Scan for the cell matching the given text and deliver its (x, y) coordinate at center. 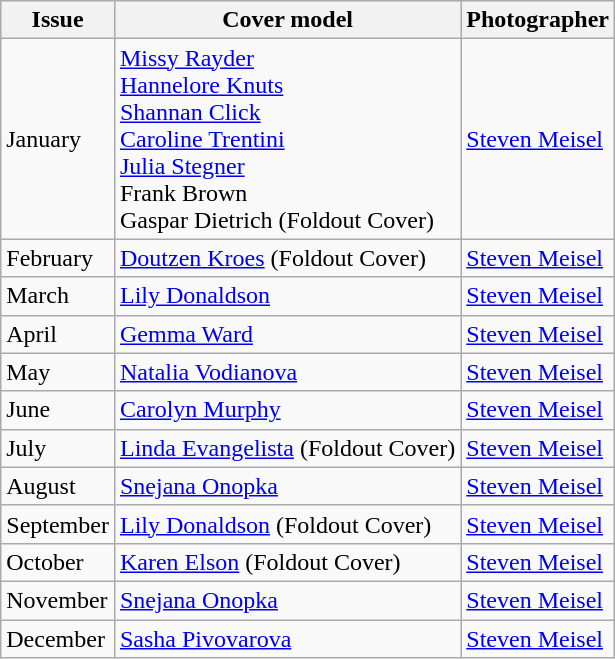
Photographer (538, 20)
Cover model (287, 20)
January (58, 139)
Linda Evangelista (Foldout Cover) (287, 448)
March (58, 296)
February (58, 258)
Missy RayderHannelore KnutsShannan ClickCaroline TrentiniJulia StegnerFrank BrownGaspar Dietrich (Foldout Cover) (287, 139)
September (58, 524)
November (58, 600)
Gemma Ward (287, 334)
May (58, 372)
April (58, 334)
Doutzen Kroes (Foldout Cover) (287, 258)
July (58, 448)
August (58, 486)
Natalia Vodianova (287, 372)
Lily Donaldson (Foldout Cover) (287, 524)
Carolyn Murphy (287, 410)
Karen Elson (Foldout Cover) (287, 562)
October (58, 562)
Issue (58, 20)
December (58, 639)
Lily Donaldson (287, 296)
June (58, 410)
Sasha Pivovarova (287, 639)
